Search for the cell housing the specified text and yield its (X, Y) center coordinate. 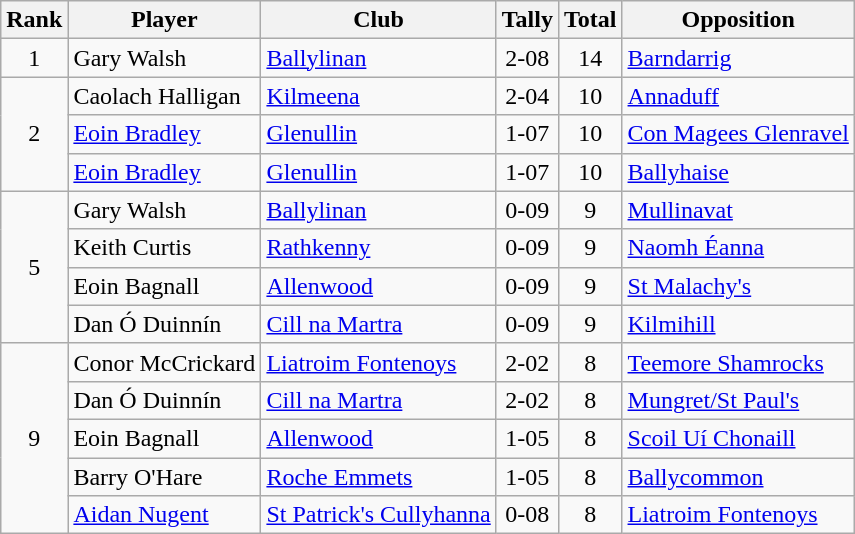
5 (34, 267)
Teemore Shamrocks (738, 362)
Roche Emmets (378, 477)
Caolach Halligan (164, 96)
Total (590, 20)
2-04 (527, 96)
Club (378, 20)
Barry O'Hare (164, 477)
2-08 (527, 58)
Ballyhaise (738, 172)
Annaduff (738, 96)
Barndarrig (738, 58)
Naomh Éanna (738, 248)
1 (34, 58)
St Malachy's (738, 286)
2 (34, 134)
Kilmeena (378, 96)
Scoil Uí Chonaill (738, 438)
Con Magees Glenravel (738, 134)
Rathkenny (378, 248)
Mungret/St Paul's (738, 400)
Tally (527, 20)
Opposition (738, 20)
Kilmihill (738, 324)
Rank (34, 20)
Aidan Nugent (164, 515)
Ballycommon (738, 477)
Player (164, 20)
Conor McCrickard (164, 362)
Mullinavat (738, 210)
Keith Curtis (164, 248)
St Patrick's Cullyhanna (378, 515)
0-08 (527, 515)
14 (590, 58)
